Capture the cell that displays the provided text and extract its [X, Y] central coordinate. 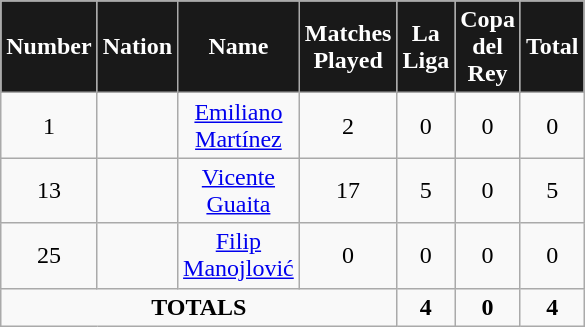
Number [49, 47]
La Liga [426, 47]
2 [348, 126]
Vicente Guaita [239, 190]
Emiliano Martínez [239, 126]
Name [239, 47]
25 [49, 256]
MatchesPlayed [348, 47]
Copa del Rey [488, 47]
Total [552, 47]
TOTALS [199, 307]
17 [348, 190]
Filip Manojlović [239, 256]
1 [49, 126]
Nation [137, 47]
13 [49, 190]
